Capture the cell that displays the provided text and extract its [X, Y] central coordinate. 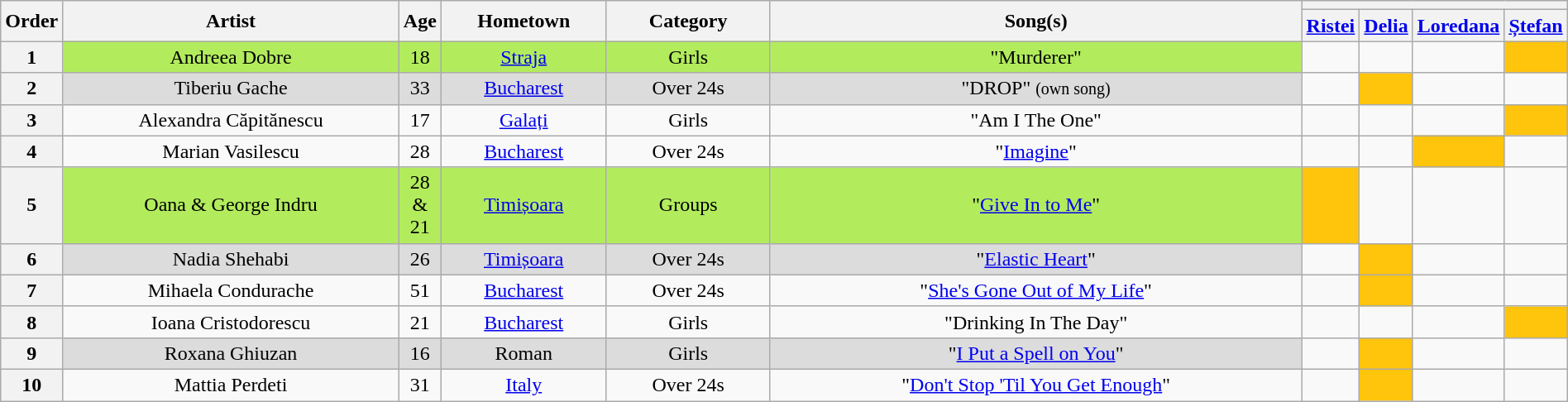
Oana & George Indru [231, 205]
Marian Vasilescu [231, 151]
"Am I The One" [1035, 120]
"Elastic Heart" [1035, 259]
"Don't Stop 'Til You Get Enough" [1035, 385]
Ristei [1331, 26]
Loredana [1459, 26]
Category [688, 22]
Groups [688, 205]
Mihaela Condurache [231, 290]
Roxana Ghiuzan [231, 353]
28 & 21 [420, 205]
31 [420, 385]
"I Put a Spell on You" [1035, 353]
51 [420, 290]
Age [420, 22]
Galați [523, 120]
4 [31, 151]
Delia [1386, 26]
"Murderer" [1035, 57]
28 [420, 151]
Tiberiu Gache [231, 89]
3 [31, 120]
21 [420, 322]
10 [31, 385]
Nadia Shehabi [231, 259]
"Imagine" [1035, 151]
Mattia Perdeti [231, 385]
7 [31, 290]
Andreea Dobre [231, 57]
"DROP" (own song) [1035, 89]
"Give In to Me" [1035, 205]
Hometown [523, 22]
Straja [523, 57]
Italy [523, 385]
"She's Gone Out of My Life" [1035, 290]
Ioana Cristodorescu [231, 322]
18 [420, 57]
16 [420, 353]
Artist [231, 22]
Roman [523, 353]
"Drinking In The Day" [1035, 322]
Song(s) [1035, 22]
33 [420, 89]
9 [31, 353]
Ștefan [1536, 26]
6 [31, 259]
Order [31, 22]
5 [31, 205]
17 [420, 120]
1 [31, 57]
26 [420, 259]
Alexandra Căpitănescu [231, 120]
2 [31, 89]
8 [31, 322]
